Scan for the cell matching the given text and deliver its (x, y) coordinate at center. 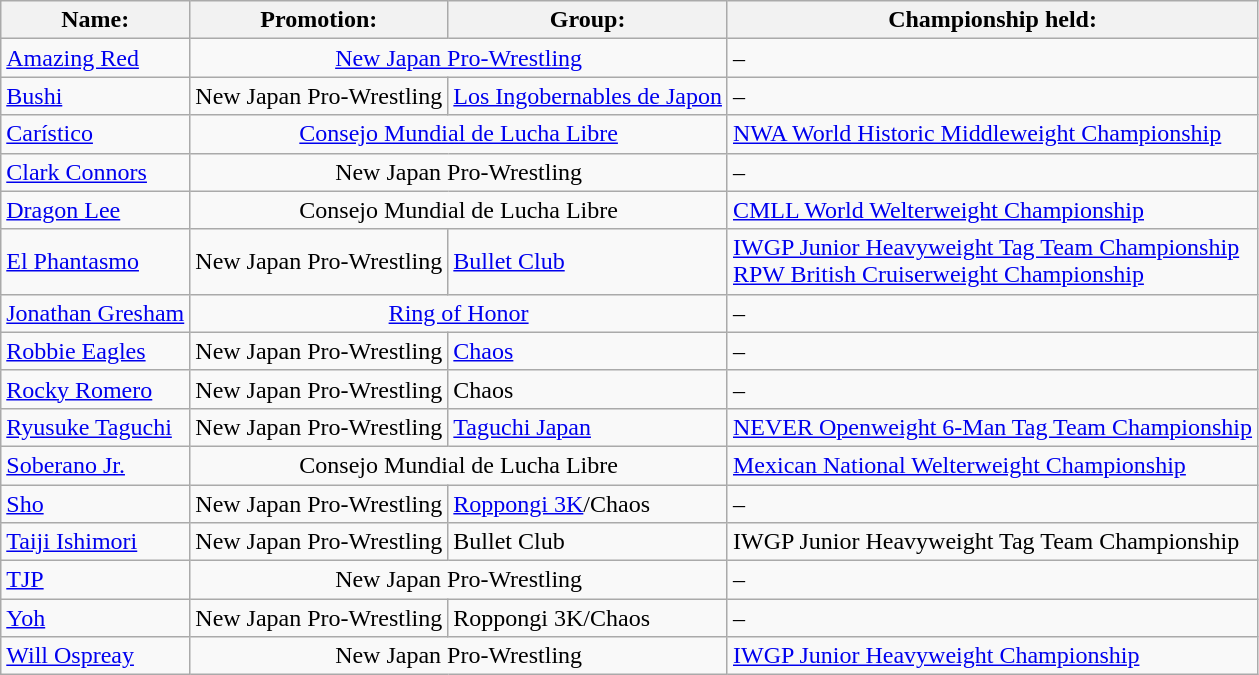
NEVER Openweight 6-Man Tag Team Championship (992, 427)
Will Ospreay (96, 656)
Soberano Jr. (96, 465)
Dragon Lee (96, 210)
Ring of Honor (459, 313)
IWGP Junior Heavyweight Championship (992, 656)
Jonathan Gresham (96, 313)
Promotion: (319, 20)
Robbie Eagles (96, 351)
Clark Connors (96, 172)
IWGP Junior Heavyweight Tag Team ChampionshipRPW British Cruiserweight Championship (992, 262)
TJP (96, 580)
El Phantasmo (96, 262)
IWGP Junior Heavyweight Tag Team Championship (992, 542)
Name: (96, 20)
Los Ingobernables de Japon (588, 96)
Group: (588, 20)
Rocky Romero (96, 389)
Sho (96, 503)
CMLL World Welterweight Championship (992, 210)
Taguchi Japan (588, 427)
Carístico (96, 134)
Ryusuke Taguchi (96, 427)
Amazing Red (96, 58)
Bushi (96, 96)
Mexican National Welterweight Championship (992, 465)
NWA World Historic Middleweight Championship (992, 134)
Taiji Ishimori (96, 542)
Championship held: (992, 20)
Yoh (96, 618)
